Extract the [X, Y] coordinate from the center of the cell holding the provided text.  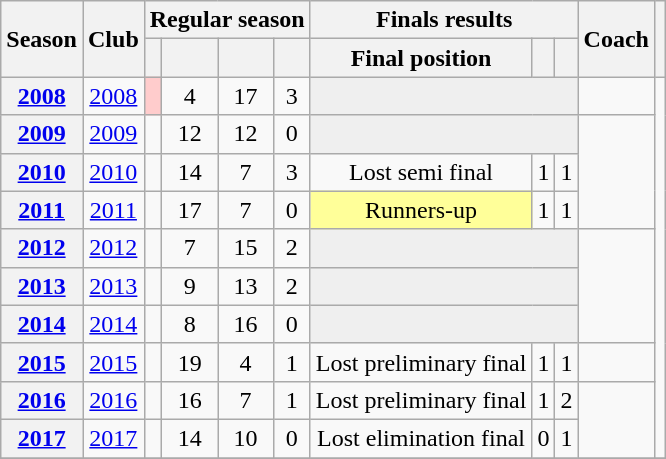
15 [246, 248]
Lost elimination final [421, 438]
Regular season [227, 20]
9 [190, 286]
Club [113, 39]
13 [246, 286]
Finals results [444, 20]
Final position [421, 58]
Coach [616, 39]
Season [42, 39]
19 [190, 362]
Runners-up [421, 210]
10 [246, 438]
8 [190, 324]
Lost semi final [421, 172]
